Search for the cell housing the specified text and yield its (X, Y) center coordinate. 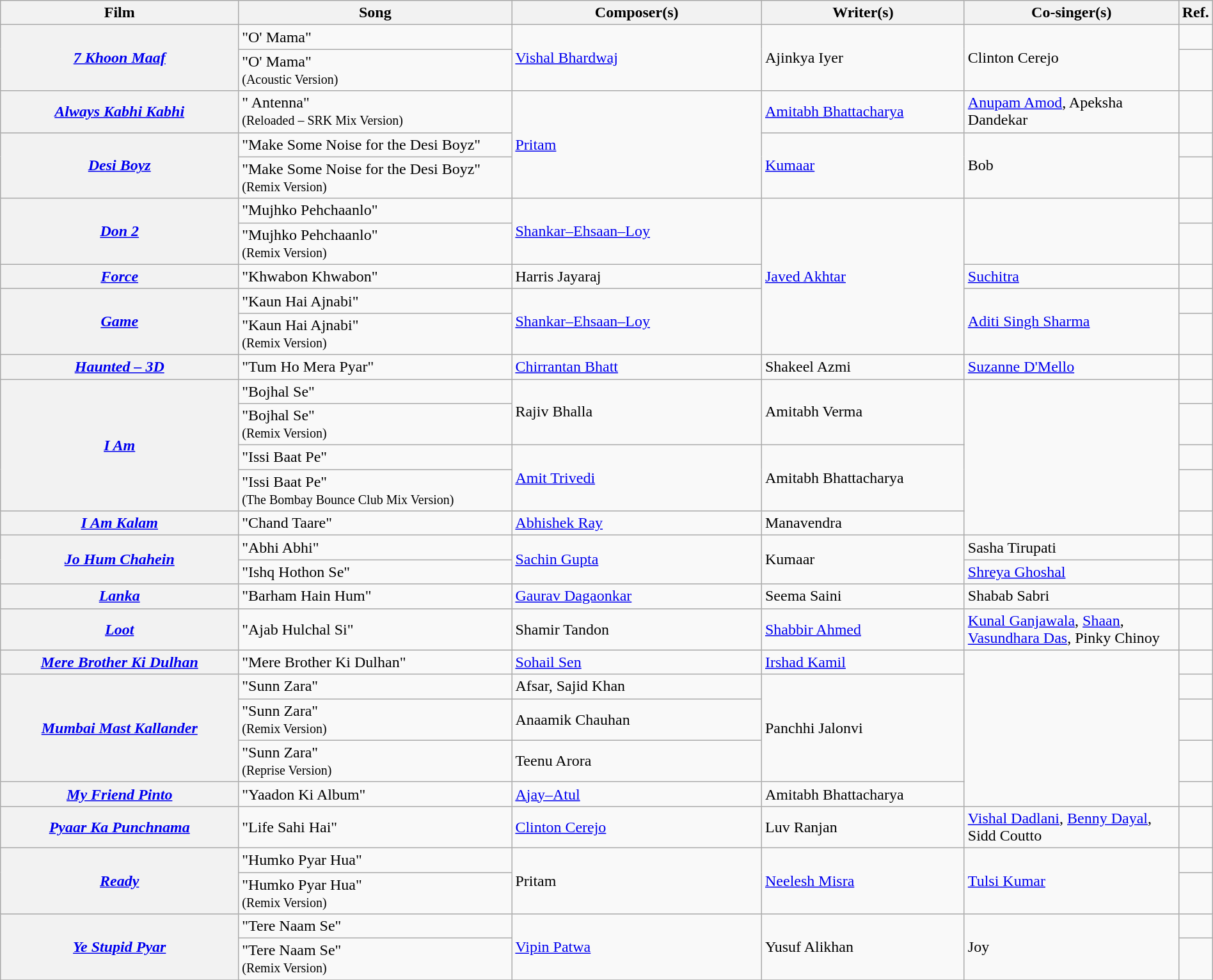
I Am (120, 445)
"Bojhal Se"(Remix Version) (375, 425)
Vishal Dadlani, Benny Dayal, Sidd Coutto (1071, 826)
Rajiv Bhalla (637, 412)
Gaurav Dagaonkar (637, 596)
"Barham Hain Hum" (375, 596)
"Bojhal Se" (375, 391)
Kunal Ganjawala, Shaan, Vasundhara Das, Pinky Chinoy (1071, 629)
"Kaun Hai Ajnabi" (375, 301)
Yusuf Alikhan (862, 947)
"Humko Pyar Hua" (375, 860)
"Humko Pyar Hua"(Remix Version) (375, 893)
I Am Kalam (120, 523)
Seema Saini (862, 596)
Luv Ranjan (862, 826)
Haunted – 3D (120, 367)
"Tere Naam Se" (375, 926)
Lanka (120, 596)
Chirrantan Bhatt (637, 367)
Shabbir Ahmed (862, 629)
"Tere Naam Se"(Remix Version) (375, 960)
"Make Some Noise for the Desi Boyz"(Remix Version) (375, 178)
Game (120, 321)
Manavendra (862, 523)
"Khwabon Khwabon" (375, 276)
Jo Hum Chahein (120, 560)
"Chand Taare" (375, 523)
Sohail Sen (637, 662)
"Tum Ho Mera Pyar" (375, 367)
Sasha Tirupati (1071, 548)
Joy (1071, 947)
"Life Sahi Hai" (375, 826)
"Sunn Zara" (375, 686)
Anupam Amod, Apeksha Dandekar (1071, 111)
Always Kabhi Kabhi (120, 111)
"Ajab Hulchal Si" (375, 629)
"Yaadon Ki Album" (375, 794)
"Issi Baat Pe" (375, 457)
Abhishek Ray (637, 523)
"Mujhko Pehchaanlo" (375, 210)
My Friend Pinto (120, 794)
Aditi Singh Sharma (1071, 321)
"Mere Brother Ki Dulhan" (375, 662)
Afsar, Sajid Khan (637, 686)
Composer(s) (637, 13)
Shreya Ghoshal (1071, 572)
"Mujhko Pehchaanlo"(Remix Version) (375, 243)
Teenu Arora (637, 761)
Sachin Gupta (637, 560)
7 Khoon Maaf (120, 58)
Ref. (1195, 13)
Song (375, 13)
Shamir Tandon (637, 629)
Pyaar Ka Punchnama (120, 826)
"Make Some Noise for the Desi Boyz" (375, 145)
Shakeel Azmi (862, 367)
Bob (1071, 165)
Shabab Sabri (1071, 596)
Panchhi Jalonvi (862, 728)
Writer(s) (862, 13)
Desi Boyz (120, 165)
Tulsi Kumar (1071, 880)
" Antenna"(Reloaded – SRK Mix Version) (375, 111)
Film (120, 13)
Ajinkya Iyer (862, 58)
Harris Jayaraj (637, 276)
Mere Brother Ki Dulhan (120, 662)
Vishal Bhardwaj (637, 58)
Don 2 (120, 232)
"Kaun Hai Ajnabi"(Remix Version) (375, 334)
"Sunn Zara"(Remix Version) (375, 719)
Force (120, 276)
Ajay–Atul (637, 794)
Suchitra (1071, 276)
Anaamik Chauhan (637, 719)
"O' Mama" (375, 37)
Co-singer(s) (1071, 13)
"Ishq Hothon Se" (375, 572)
Amit Trivedi (637, 478)
Vipin Patwa (637, 947)
"O' Mama"(Acoustic Version) (375, 70)
Amitabh Verma (862, 412)
Suzanne D'Mello (1071, 367)
Mumbai Mast Kallander (120, 728)
Neelesh Misra (862, 880)
Loot (120, 629)
Ye Stupid Pyar (120, 947)
"Abhi Abhi" (375, 548)
Irshad Kamil (862, 662)
"Issi Baat Pe"(The Bombay Bounce Club Mix Version) (375, 490)
Javed Akhtar (862, 276)
Ready (120, 880)
"Sunn Zara"(Reprise Version) (375, 761)
